Find where the given text appears and provide that cell's center as (x, y) coordinate. 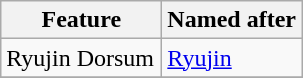
Ryujin Dorsum (82, 58)
Ryujin (232, 58)
Named after (232, 20)
Feature (82, 20)
